Capture the cell that displays the provided text and extract its (X, Y) central coordinate. 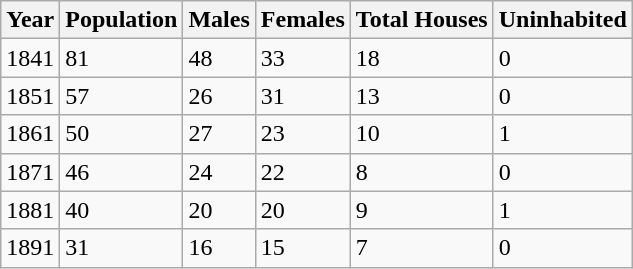
1871 (30, 172)
Females (302, 20)
57 (122, 96)
Total Houses (422, 20)
46 (122, 172)
33 (302, 58)
1851 (30, 96)
Year (30, 20)
10 (422, 134)
15 (302, 248)
27 (219, 134)
Population (122, 20)
13 (422, 96)
7 (422, 248)
1881 (30, 210)
23 (302, 134)
48 (219, 58)
50 (122, 134)
Uninhabited (562, 20)
1841 (30, 58)
18 (422, 58)
1891 (30, 248)
9 (422, 210)
16 (219, 248)
22 (302, 172)
81 (122, 58)
Males (219, 20)
1861 (30, 134)
40 (122, 210)
24 (219, 172)
26 (219, 96)
8 (422, 172)
